Determine the (x, y) coordinate at the center of the cell enclosing the given text.  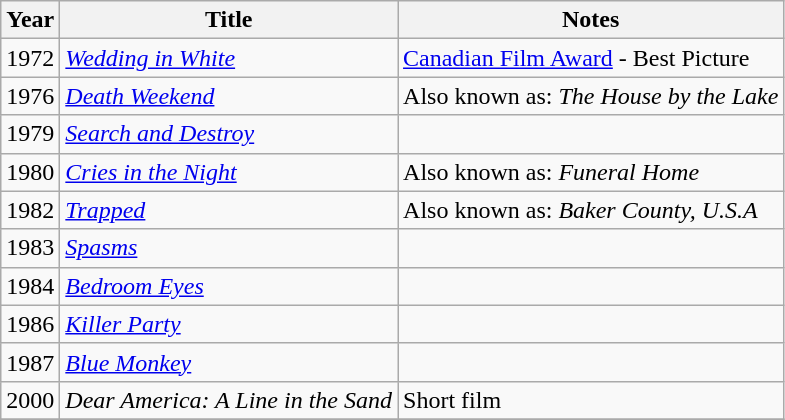
Notes (591, 20)
Year (30, 20)
1982 (30, 210)
1986 (30, 324)
Spasms (229, 248)
1980 (30, 172)
Trapped (229, 210)
Search and Destroy (229, 134)
Title (229, 20)
Killer Party (229, 324)
Canadian Film Award - Best Picture (591, 58)
Blue Monkey (229, 362)
1983 (30, 248)
1984 (30, 286)
1972 (30, 58)
1976 (30, 96)
Also known as: The House by the Lake (591, 96)
Also known as: Funeral Home (591, 172)
Death Weekend (229, 96)
Dear America: A Line in the Sand (229, 400)
1987 (30, 362)
Also known as: Baker County, U.S.A (591, 210)
1979 (30, 134)
Cries in the Night (229, 172)
2000 (30, 400)
Wedding in White (229, 58)
Bedroom Eyes (229, 286)
Short film (591, 400)
